Search for the cell housing the specified text and yield its (X, Y) center coordinate. 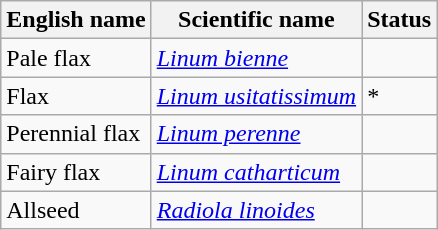
Linum perenne (256, 134)
Linum usitatissimum (256, 96)
Scientific name (256, 20)
Linum catharticum (256, 172)
* (400, 96)
Linum bienne (256, 58)
English name (76, 20)
Pale flax (76, 58)
Radiola linoides (256, 210)
Flax (76, 96)
Allseed (76, 210)
Fairy flax (76, 172)
Status (400, 20)
Perennial flax (76, 134)
